For the text-containing cell, return its midpoint in (x, y) coordinate format. 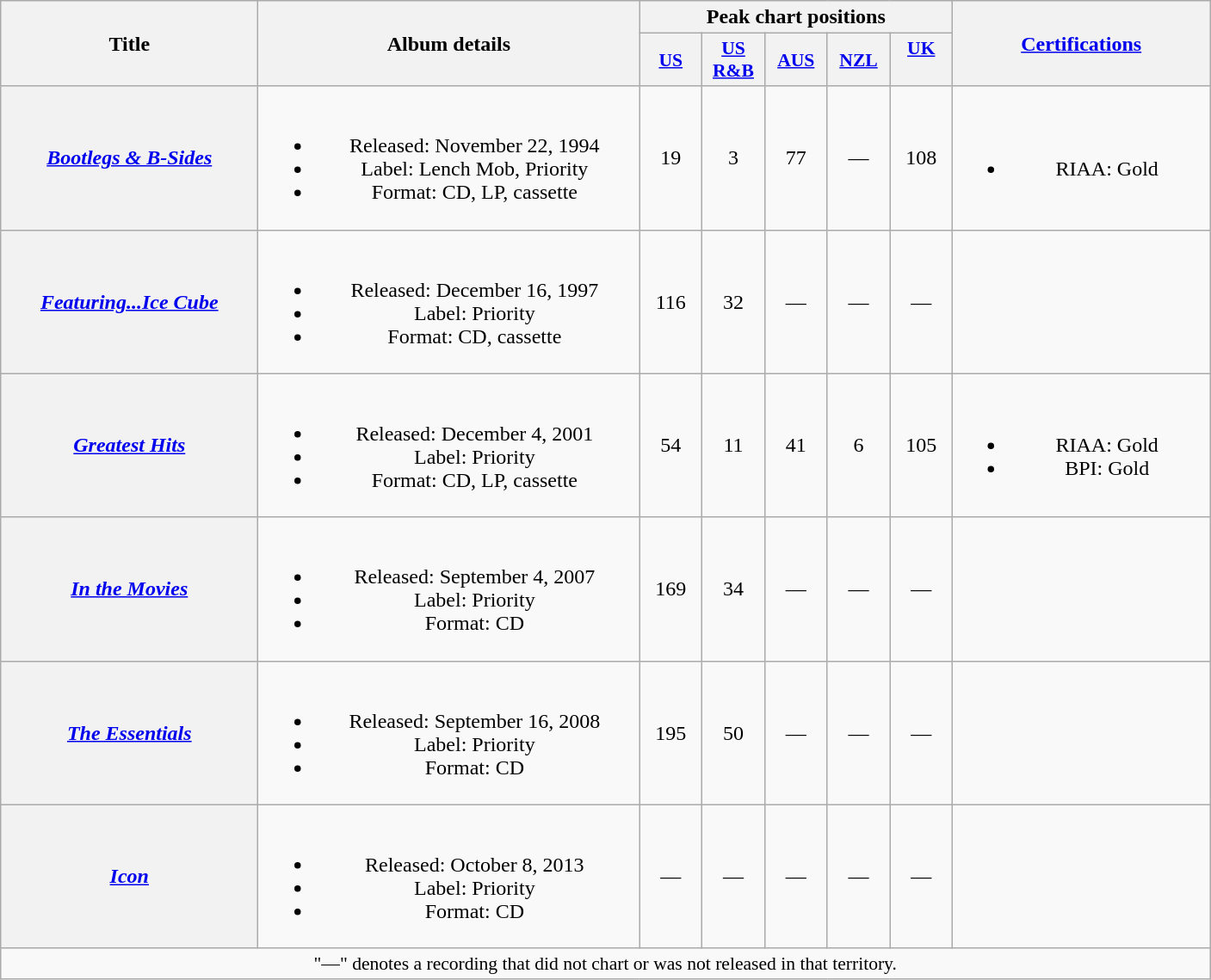
116 (671, 301)
Certifications (1081, 43)
54 (671, 446)
3 (733, 158)
AUS (795, 60)
Greatest Hits (129, 446)
USR&B (733, 60)
RIAA: GoldBPI: Gold (1081, 446)
Icon (129, 876)
The Essentials (129, 733)
Bootlegs & B-Sides (129, 158)
In the Movies (129, 589)
Released: November 22, 1994Label: Lench Mob, PriorityFormat: CD, LP, cassette (449, 158)
Released: October 8, 2013Label: PriorityFormat: CD (449, 876)
US (671, 60)
NZL (859, 60)
Peak chart positions (796, 17)
Released: September 16, 2008Label: PriorityFormat: CD (449, 733)
108 (921, 158)
19 (671, 158)
169 (671, 589)
41 (795, 446)
Released: December 16, 1997Label: PriorityFormat: CD, cassette (449, 301)
34 (733, 589)
Album details (449, 43)
Title (129, 43)
105 (921, 446)
RIAA: Gold (1081, 158)
"—" denotes a recording that did not chart or was not released in that territory. (606, 964)
6 (859, 446)
Released: September 4, 2007Label: PriorityFormat: CD (449, 589)
Featuring...Ice Cube (129, 301)
77 (795, 158)
Released: December 4, 2001Label: PriorityFormat: CD, LP, cassette (449, 446)
195 (671, 733)
UK (921, 60)
32 (733, 301)
50 (733, 733)
11 (733, 446)
